Locate the cell with the specified text and output its (X, Y) center coordinate. 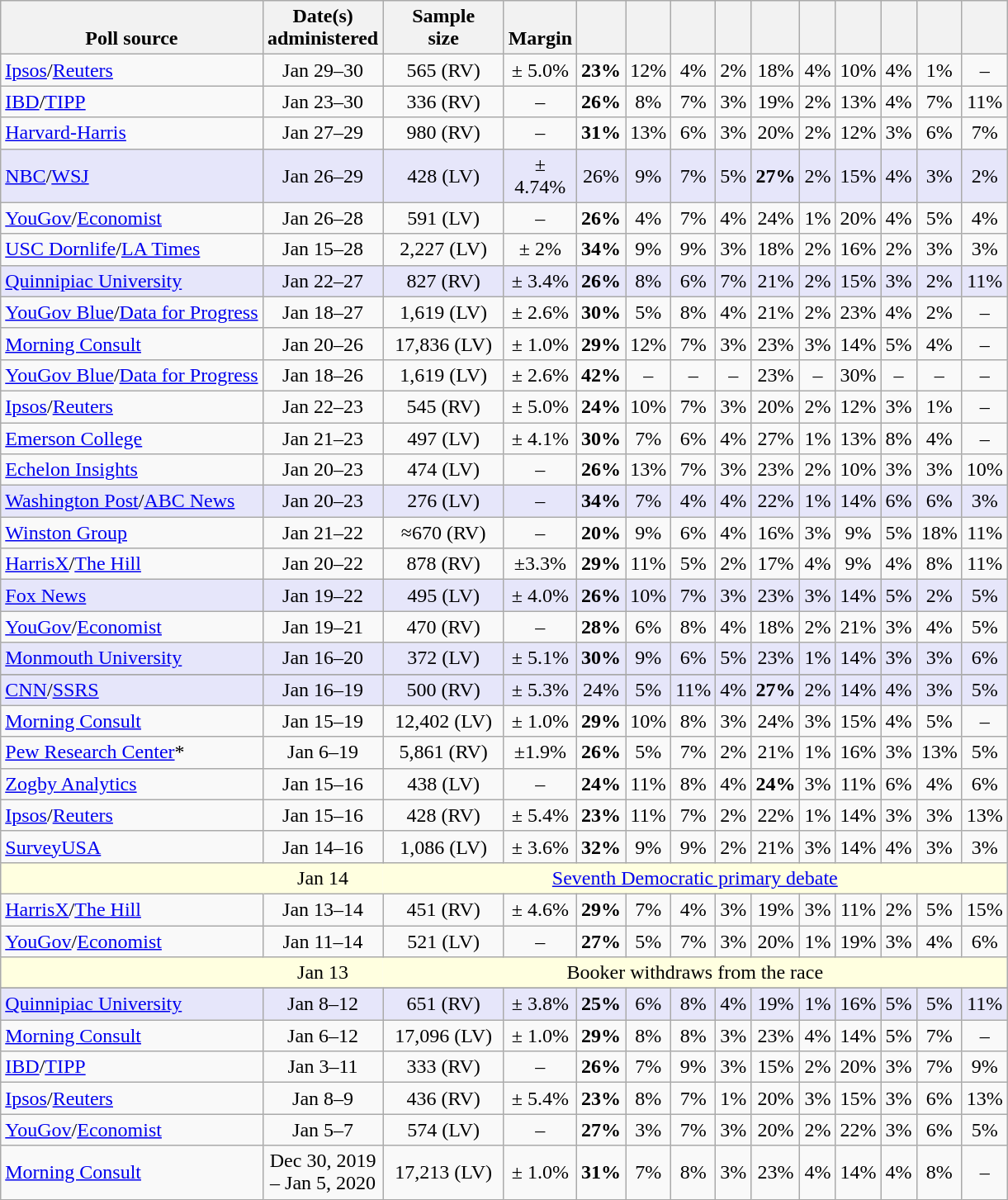
651 (RV) (443, 1004)
470 (RV) (443, 627)
565 (RV) (443, 70)
± 5.3% (540, 690)
± 2% (540, 249)
17,213 (LV) (443, 1173)
500 (RV) (443, 690)
42% (601, 375)
Jan 20–22 (323, 564)
438 (LV) (443, 784)
574 (LV) (443, 1130)
428 (RV) (443, 815)
Jan 22–23 (323, 406)
± 4.74% (540, 175)
± 4.0% (540, 595)
497 (LV) (443, 439)
474 (LV) (443, 470)
± 3.8% (540, 1004)
CNN/SSRS (132, 690)
Monmouth University (132, 658)
17,096 (LV) (443, 1036)
333 (RV) (443, 1067)
± 4.1% (540, 439)
2,227 (LV) (443, 249)
Jan 27–29 (323, 133)
Fox News (132, 595)
Emerson College (132, 439)
Jan 15–28 (323, 249)
372 (LV) (443, 658)
Jan 19–22 (323, 595)
Jan 16–20 (323, 658)
Jan 13 (323, 973)
Samplesize (443, 28)
Jan 14 (323, 878)
Jan 22–27 (323, 281)
428 (LV) (443, 175)
28% (601, 627)
Dec 30, 2019 – Jan 5, 2020 (323, 1173)
276 (LV) (443, 501)
827 (RV) (443, 281)
SurveyUSA (132, 847)
Jan 16–19 (323, 690)
5,861 (RV) (443, 752)
Jan 8–9 (323, 1098)
± 4.6% (540, 909)
Booker withdraws from the race (695, 973)
17% (776, 564)
Jan 11–14 (323, 941)
Jan 29–30 (323, 70)
Jan 14–16 (323, 847)
Jan 3–11 (323, 1067)
±3.3% (540, 564)
25% (601, 1004)
Jan 19–21 (323, 627)
Winston Group (132, 533)
521 (LV) (443, 941)
± 3.6% (540, 847)
980 (RV) (443, 133)
Jan 23–30 (323, 102)
545 (RV) (443, 406)
≈670 (RV) (443, 533)
Jan 15–19 (323, 721)
Jan 8–12 (323, 1004)
Echelon Insights (132, 470)
591 (LV) (443, 218)
±1.9% (540, 752)
Seventh Democratic primary debate (695, 878)
Jan 6–19 (323, 752)
32% (601, 847)
451 (RV) (443, 909)
Jan 18–27 (323, 312)
± 5.1% (540, 658)
Jan 18–26 (323, 375)
Jan 21–22 (323, 533)
Jan 5–7 (323, 1130)
878 (RV) (443, 564)
Pew Research Center* (132, 752)
Jan 21–23 (323, 439)
Harvard-Harris (132, 133)
436 (RV) (443, 1098)
Jan 6–12 (323, 1036)
Date(s)administered (323, 28)
USC Dornlife/LA Times (132, 249)
Jan 26–29 (323, 175)
Poll source (132, 28)
Margin (540, 28)
495 (LV) (443, 595)
12,402 (LV) (443, 721)
17,836 (LV) (443, 344)
Jan 13–14 (323, 909)
Zogby Analytics (132, 784)
1,086 (LV) (443, 847)
Jan 20–26 (323, 344)
Jan 26–28 (323, 218)
± 3.4% (540, 281)
336 (RV) (443, 102)
NBC/WSJ (132, 175)
Washington Post/ABC News (132, 501)
